From the cell containing the given text, extract its center point as (x, y) coordinate. 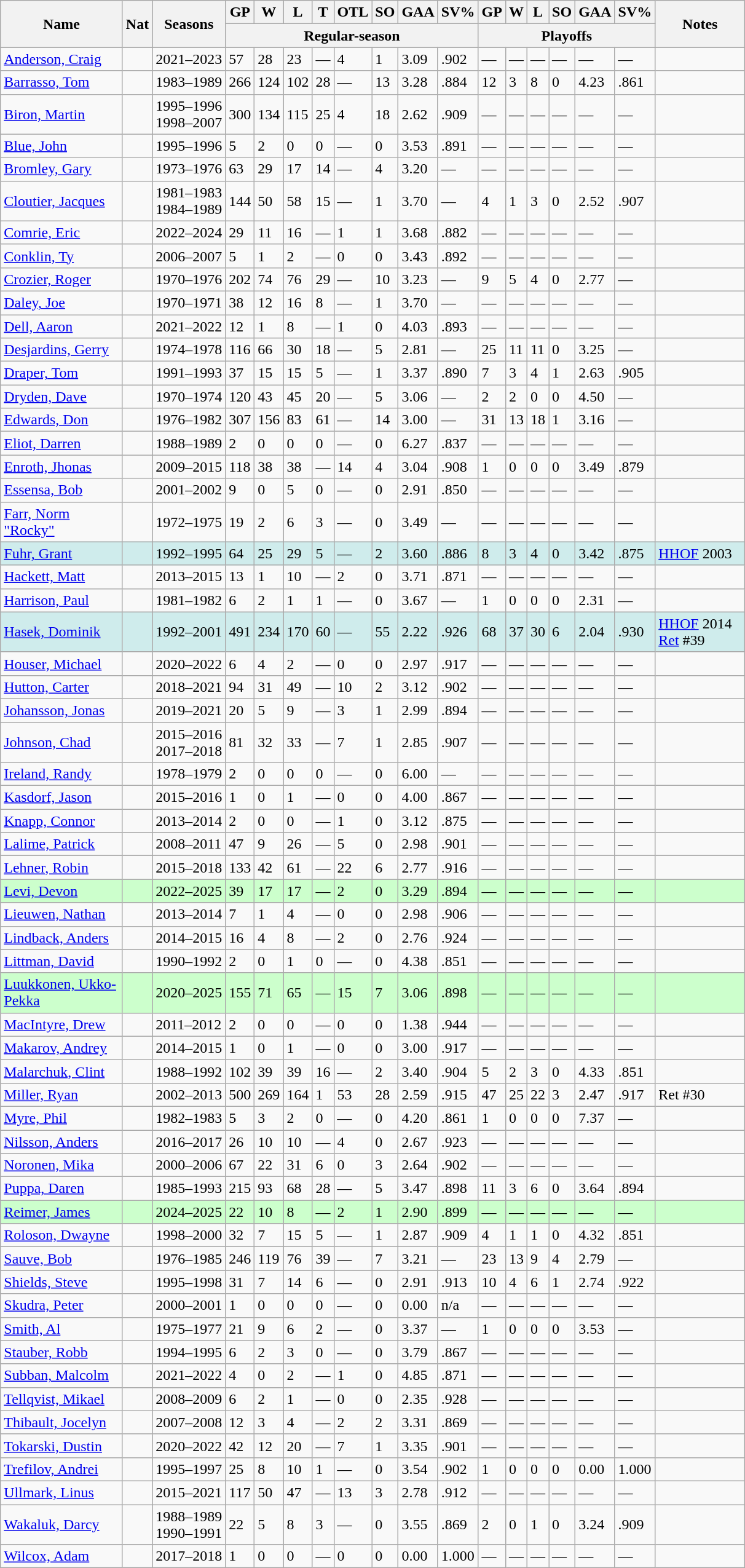
2.97 (418, 663)
Trefilov, Andrei (61, 1469)
1985–1993 (189, 1189)
.904 (458, 1071)
170 (298, 632)
2024–2025 (189, 1212)
.890 (458, 373)
Notes (700, 24)
2.79 (595, 1259)
1981–19831984–1989 (189, 200)
1994–1995 (189, 1352)
1976–1985 (189, 1259)
4.20 (418, 1118)
.891 (458, 146)
2017–2018 (189, 1556)
33 (298, 742)
Biron, Martin (61, 114)
81 (240, 742)
Tokarski, Dustin (61, 1446)
Crozier, Roger (61, 279)
43 (269, 397)
1995–1996 (189, 146)
.886 (458, 553)
2015–2016 (189, 798)
3.79 (418, 1352)
1991–1993 (189, 373)
HHOF 2014Ret #39 (700, 632)
57 (240, 59)
2022–2024 (189, 232)
Ret #30 (700, 1095)
1998–2000 (189, 1235)
Johansson, Jonas (61, 710)
2008–2009 (189, 1399)
Malarchuk, Clint (61, 1071)
491 (240, 632)
.850 (458, 490)
1988–1992 (189, 1071)
2011–2012 (189, 1024)
Smith, Al (61, 1329)
n/a (458, 1305)
Name (61, 24)
3.67 (418, 600)
2.81 (418, 350)
2.47 (595, 1095)
Ullmark, Linus (61, 1492)
6.27 (418, 443)
3.42 (595, 553)
Subban, Malcolm (61, 1376)
1992–2001 (189, 632)
Hackett, Matt (61, 577)
.905 (635, 373)
94 (240, 687)
Wilcox, Adam (61, 1556)
Harrison, Paul (61, 600)
Draper, Tom (61, 373)
Kasdorf, Jason (61, 798)
1976–1982 (189, 420)
2.87 (418, 1235)
Barrasso, Tom (61, 82)
Farr, Norm "Rocky" (61, 521)
21 (240, 1329)
.908 (458, 467)
115 (298, 114)
3.31 (418, 1422)
2.99 (418, 710)
Fuhr, Grant (61, 553)
2.59 (418, 1095)
2000–2001 (189, 1305)
Levi, Devon (61, 891)
.928 (458, 1399)
Anderson, Craig (61, 59)
3.16 (595, 420)
3.25 (595, 350)
2.63 (595, 373)
Wakaluk, Darcy (61, 1524)
1988–19891990–1991 (189, 1524)
1978–1979 (189, 774)
3.47 (418, 1189)
Conklin, Ty (61, 256)
Essensa, Bob (61, 490)
60 (323, 632)
4.32 (595, 1235)
Hasek, Dominik (61, 632)
Makarov, Andrey (61, 1048)
300 (240, 114)
1988–1989 (189, 443)
202 (240, 279)
2022–2025 (189, 891)
66 (269, 350)
Tellqvist, Mikael (61, 1399)
1992–1995 (189, 553)
3.54 (418, 1469)
2.74 (595, 1282)
4.33 (595, 1071)
3.28 (418, 82)
1995–1998 (189, 1282)
2015–2018 (189, 868)
53 (353, 1095)
Nat (137, 24)
19 (240, 521)
120 (240, 397)
1982–1983 (189, 1118)
.912 (458, 1492)
2015–2021 (189, 1492)
1970–1976 (189, 279)
Hutton, Carter (61, 687)
215 (240, 1189)
3.23 (418, 279)
.922 (635, 1282)
4.85 (418, 1376)
2.64 (418, 1165)
1972–1975 (189, 521)
Cloutier, Jacques (61, 200)
Littman, David (61, 961)
2009–2015 (189, 467)
Eliot, Darren (61, 443)
164 (298, 1095)
Ireland, Randy (61, 774)
67 (240, 1165)
Daley, Joe (61, 303)
.913 (458, 1282)
4.00 (418, 798)
269 (269, 1095)
134 (269, 114)
Edwards, Don (61, 420)
2.67 (418, 1142)
2001–2002 (189, 490)
Skudra, Peter (61, 1305)
63 (240, 169)
1974–1978 (189, 350)
Desjardins, Gerry (61, 350)
.944 (458, 1024)
Lalime, Patrick (61, 844)
2013–2015 (189, 577)
2021–2023 (189, 59)
.915 (458, 1095)
144 (240, 200)
266 (240, 82)
1970–1974 (189, 397)
65 (298, 992)
246 (240, 1259)
3.20 (418, 169)
1983–1989 (189, 82)
Dryden, Dave (61, 397)
.893 (458, 327)
3.04 (418, 467)
Enroth, Jhonas (61, 467)
4.50 (595, 397)
3.35 (418, 1446)
Seasons (189, 24)
Lindback, Anders (61, 938)
4.03 (418, 327)
55 (385, 632)
2002–2013 (189, 1095)
116 (240, 350)
117 (240, 1492)
3.29 (418, 891)
1990–1992 (189, 961)
Shields, Steve (61, 1282)
3.40 (418, 1071)
2006–2007 (189, 256)
2.04 (595, 632)
2.90 (418, 1212)
Bromley, Gary (61, 169)
2020–2025 (189, 992)
49 (298, 687)
133 (240, 868)
83 (298, 420)
3.71 (418, 577)
3.24 (595, 1524)
Puppa, Daren (61, 1189)
Noronen, Mika (61, 1165)
Blue, John (61, 146)
.892 (458, 256)
7.37 (595, 1118)
1970–1971 (189, 303)
.916 (458, 868)
2007–2008 (189, 1422)
2.76 (418, 938)
2.78 (418, 1492)
64 (240, 553)
3.55 (418, 1524)
Lieuwen, Nathan (61, 914)
2008–2011 (189, 844)
307 (240, 420)
.882 (458, 232)
2.62 (418, 114)
2.22 (418, 632)
HHOF 2003 (700, 553)
.837 (458, 443)
2.52 (595, 200)
.924 (458, 938)
.879 (635, 467)
3.68 (418, 232)
2.35 (418, 1399)
Miller, Ryan (61, 1095)
1975–1977 (189, 1329)
2016–2017 (189, 1142)
T (323, 12)
Sauve, Bob (61, 1259)
Stauber, Robb (61, 1352)
71 (269, 992)
Myre, Phil (61, 1118)
2015–20162017–2018 (189, 742)
Roloson, Dwayne (61, 1235)
1.38 (418, 1024)
2000–2006 (189, 1165)
119 (269, 1259)
3.64 (595, 1189)
.923 (458, 1142)
156 (269, 420)
.884 (458, 82)
Nilsson, Anders (61, 1142)
4.38 (418, 961)
Luukkonen, Ukko-Pekka (61, 992)
.926 (458, 632)
118 (240, 467)
MacIntyre, Drew (61, 1024)
45 (298, 397)
2018–2021 (189, 687)
93 (269, 1189)
3.21 (418, 1259)
234 (269, 632)
Knapp, Connor (61, 821)
Lehner, Robin (61, 868)
6.00 (418, 774)
.906 (458, 914)
Dell, Aaron (61, 327)
2019–2021 (189, 710)
1995–19961998–2007 (189, 114)
2.31 (595, 600)
Johnson, Chad (61, 742)
155 (240, 992)
3.09 (418, 59)
74 (269, 279)
2.85 (418, 742)
58 (298, 200)
1995–1997 (189, 1469)
Houser, Michael (61, 663)
4.23 (595, 82)
3.60 (418, 553)
.899 (458, 1212)
OTL (353, 12)
124 (269, 82)
Playoffs (567, 36)
500 (240, 1095)
Thibault, Jocelyn (61, 1422)
3.43 (418, 256)
.930 (635, 632)
Reimer, James (61, 1212)
1981–1982 (189, 600)
Regular-season (352, 36)
Comrie, Eric (61, 232)
1973–1976 (189, 169)
